Determine the (X, Y) coordinate at the center of the cell enclosing the given text.  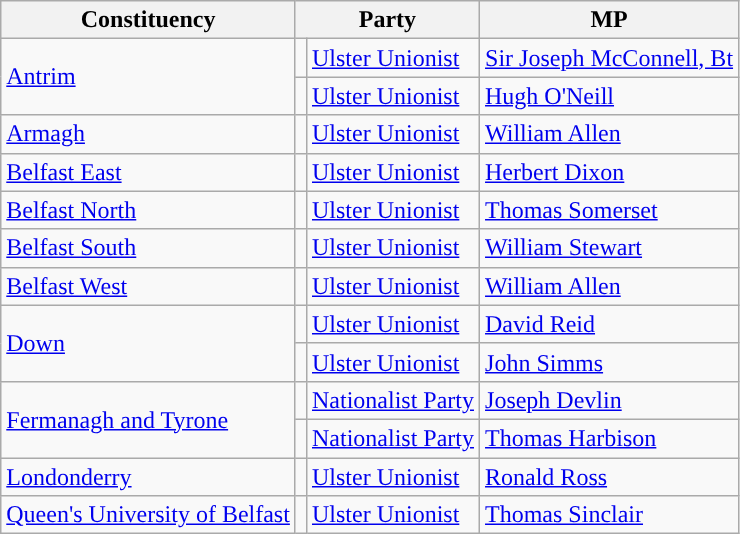
Herbert Dixon (610, 172)
Ronald Ross (610, 477)
Belfast West (148, 286)
Belfast North (148, 210)
David Reid (610, 324)
John Simms (610, 362)
Party (387, 20)
Thomas Harbison (610, 438)
Joseph Devlin (610, 400)
Belfast South (148, 248)
Armagh (148, 134)
Antrim (148, 77)
Londonderry (148, 477)
Sir Joseph McConnell, Bt (610, 58)
Queen's University of Belfast (148, 515)
William Stewart (610, 248)
Down (148, 343)
Thomas Somerset (610, 210)
Belfast East (148, 172)
Hugh O'Neill (610, 96)
Fermanagh and Tyrone (148, 419)
Thomas Sinclair (610, 515)
Constituency (148, 20)
MP (610, 20)
